Provide the [X, Y] coordinate of the cell's center where the given text is located.  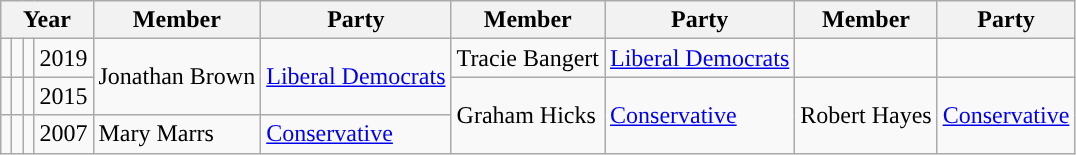
2007 [64, 134]
Jonathan Brown [177, 77]
Tracie Bangert [528, 58]
2019 [64, 58]
Robert Hayes [866, 115]
Year [47, 20]
Mary Marrs [177, 134]
2015 [64, 96]
Graham Hicks [528, 115]
